For the text-containing cell, return its midpoint in (X, Y) coordinate format. 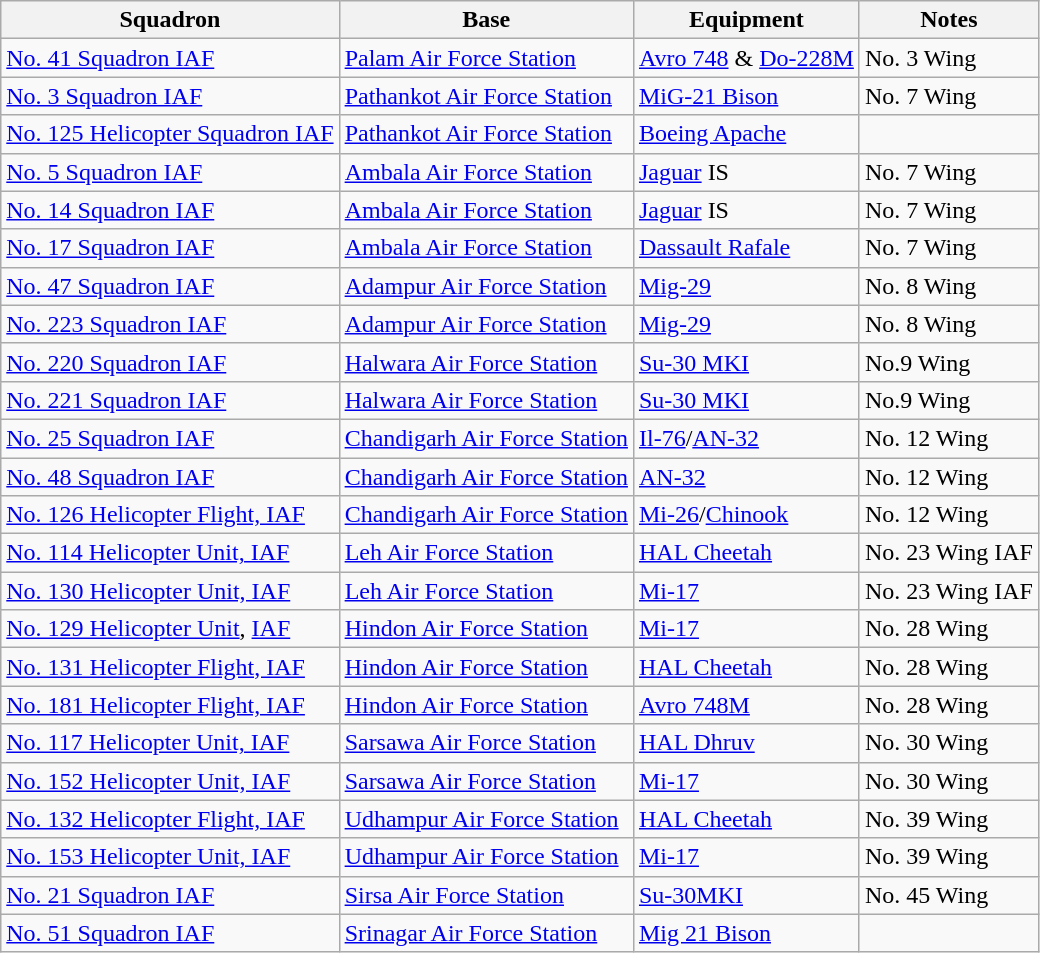
No. 45 Wing (948, 895)
Su-30MKI (746, 895)
No. 3 Wing (948, 58)
No. 223 Squadron IAF (170, 324)
Notes (948, 20)
No. 21 Squadron IAF (170, 895)
Mi-26/Chinook (746, 515)
No. 5 Squadron IAF (170, 172)
Squadron (170, 20)
Il-76/AN-32 (746, 438)
No. 152 Helicopter Unit, IAF (170, 781)
No. 17 Squadron IAF (170, 248)
AN-32 (746, 477)
Avro 748 & Do-228M (746, 58)
Mig 21 Bison (746, 933)
No. 3 Squadron IAF (170, 96)
Dassault Rafale (746, 248)
Srinagar Air Force Station (486, 933)
No. 125 Helicopter Squadron IAF (170, 134)
Base (486, 20)
No. 25 Squadron IAF (170, 438)
No. 117 Helicopter Unit, IAF (170, 743)
No. 48 Squadron IAF (170, 477)
Equipment (746, 20)
HAL Dhruv (746, 743)
No. 41 Squadron IAF (170, 58)
Palam Air Force Station (486, 58)
No. 221 Squadron IAF (170, 400)
No. 130 Helicopter Unit, IAF (170, 591)
No. 131 Helicopter Flight, IAF (170, 667)
Boeing Apache (746, 134)
No. 114 Helicopter Unit, IAF (170, 553)
No. 126 Helicopter Flight, IAF (170, 515)
No. 129 Helicopter Unit, IAF (170, 629)
Sirsa Air Force Station (486, 895)
No. 153 Helicopter Unit, IAF (170, 857)
No. 14 Squadron IAF (170, 210)
No. 132 Helicopter Flight, IAF (170, 819)
No. 181 Helicopter Flight, IAF (170, 705)
MiG-21 Bison (746, 96)
No. 47 Squadron IAF (170, 286)
Avro 748M (746, 705)
No. 220 Squadron IAF (170, 362)
No. 51 Squadron IAF (170, 933)
